Capture the cell that displays the provided text and extract its [X, Y] central coordinate. 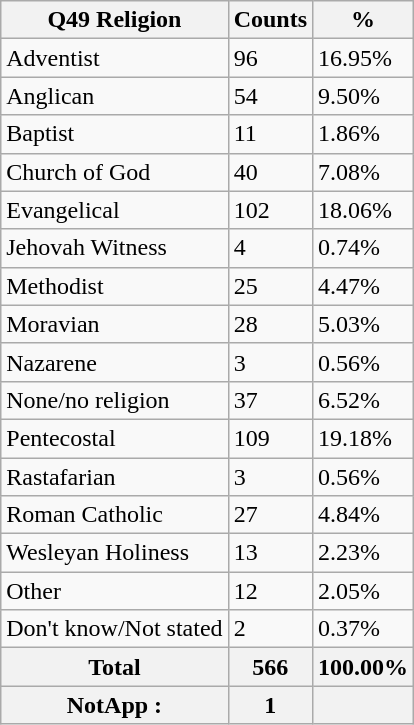
27 [270, 515]
37 [270, 400]
4.84% [364, 515]
Roman Catholic [114, 515]
Total [114, 667]
1.86% [364, 134]
0.74% [364, 248]
16.95% [364, 58]
100.00% [364, 667]
2.05% [364, 591]
12 [270, 591]
5.03% [364, 324]
4.47% [364, 286]
% [364, 20]
28 [270, 324]
19.18% [364, 438]
Other [114, 591]
109 [270, 438]
Adventist [114, 58]
None/no religion [114, 400]
Nazarene [114, 362]
NotApp : [114, 705]
54 [270, 96]
Methodist [114, 286]
9.50% [364, 96]
Baptist [114, 134]
Q49 Religion [114, 20]
Wesleyan Holiness [114, 553]
Don't know/Not stated [114, 629]
18.06% [364, 210]
Evangelical [114, 210]
11 [270, 134]
13 [270, 553]
Jehovah Witness [114, 248]
96 [270, 58]
7.08% [364, 172]
25 [270, 286]
Pentecostal [114, 438]
0.37% [364, 629]
Rastafarian [114, 477]
Moravian [114, 324]
Counts [270, 20]
Church of God [114, 172]
6.52% [364, 400]
40 [270, 172]
Anglican [114, 96]
1 [270, 705]
2.23% [364, 553]
566 [270, 667]
4 [270, 248]
2 [270, 629]
102 [270, 210]
